Identify which cell holds the provided text, then report its (X, Y) central coordinate. 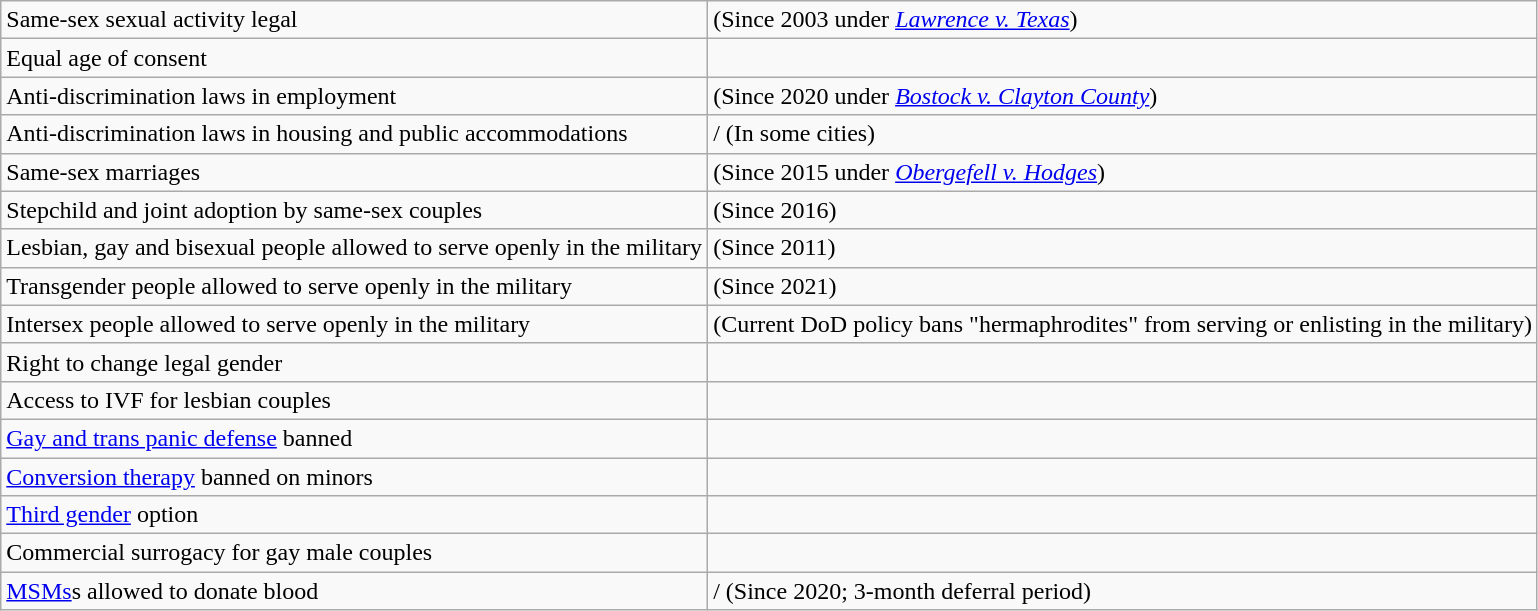
Right to change legal gender (354, 362)
Commercial surrogacy for gay male couples (354, 553)
(Since 2020 under Bostock v. Clayton County) (1123, 96)
(Since 2021) (1123, 286)
Third gender option (354, 515)
Lesbian, gay and bisexual people allowed to serve openly in the military (354, 248)
Anti-discrimination laws in employment (354, 96)
(Since 2016) (1123, 210)
Access to IVF for lesbian couples (354, 400)
(Since 2015 under Obergefell v. Hodges) (1123, 172)
Gay and trans panic defense banned (354, 438)
Same-sex marriages (354, 172)
Conversion therapy banned on minors (354, 477)
Anti-discrimination laws in housing and public accommodations (354, 134)
/ (In some cities) (1123, 134)
Transgender people allowed to serve openly in the military (354, 286)
(Since 2003 under Lawrence v. Texas) (1123, 20)
MSMss allowed to donate blood (354, 591)
Equal age of consent (354, 58)
/ (Since 2020; 3-month deferral period) (1123, 591)
(Since 2011) (1123, 248)
Intersex people allowed to serve openly in the military (354, 324)
Stepchild and joint adoption by same-sex couples (354, 210)
Same-sex sexual activity legal (354, 20)
(Current DoD policy bans "hermaphrodites" from serving or enlisting in the military) (1123, 324)
